Provide the [x, y] coordinate of the cell's center where the given text is located.  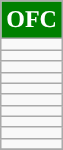
OFC [32, 20]
